Search for the cell housing the specified text and yield its (x, y) center coordinate. 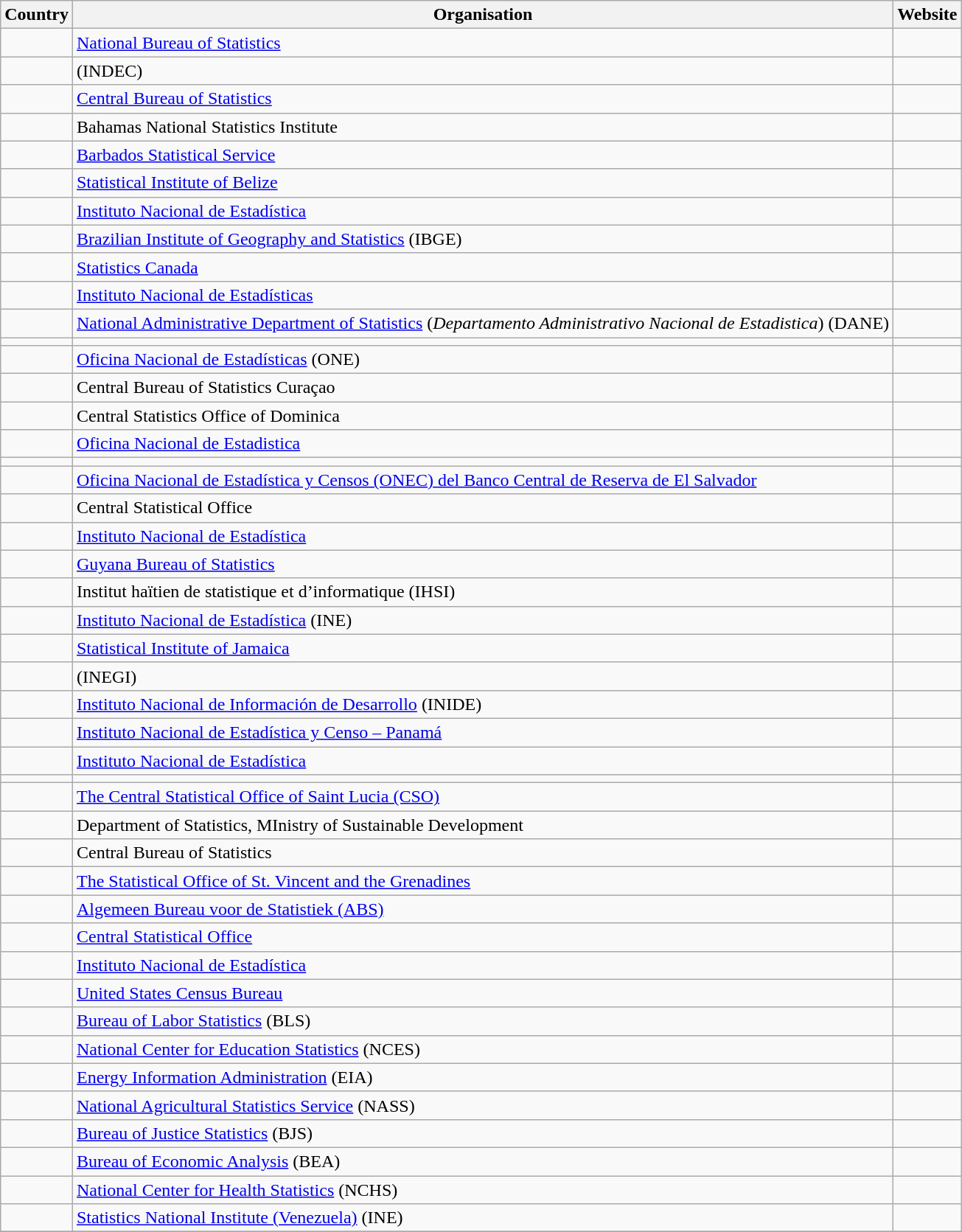
Organisation (482, 15)
Bureau of Justice Statistics (BJS) (482, 1133)
Guyana Bureau of Statistics (482, 564)
National Administrative Department of Statistics (Departamento Administrativo Nacional de Estadistica) (DANE) (482, 323)
Website (927, 15)
Instituto Nacional de Estadística (INE) (482, 620)
Department of Statistics, MInistry of Sustainable Development (482, 825)
National Agricultural Statistics Service (NASS) (482, 1105)
Statistical Institute of Belize (482, 183)
Brazilian Institute of Geography and Statistics (IBGE) (482, 239)
Instituto Nacional de Estadística y Censo – Panamá (482, 732)
Bureau of Labor Statistics (BLS) (482, 1021)
Oficina Nacional de Estadística y Censos (ONEC) del Banco Central de Reserva de El Salvador (482, 480)
The Central Statistical Office of Saint Lucia (CSO) (482, 797)
Institut haïtien de statistique et d’informatique (IHSI) (482, 592)
Oficina Nacional de Estadísticas (ONE) (482, 360)
(INDEC) (482, 71)
Instituto Nacional de Información de Desarrollo (INIDE) (482, 704)
Energy Information Administration (EIA) (482, 1077)
Algemeen Bureau voor de Statistiek (ABS) (482, 909)
Instituto Nacional de Estadísticas (482, 295)
The Statistical Office of St. Vincent and the Grenadines (482, 881)
National Bureau of Statistics (482, 43)
United States Census Bureau (482, 993)
Statistics Canada (482, 267)
Statistical Institute of Jamaica (482, 648)
Bureau of Economic Analysis (BEA) (482, 1161)
National Center for Health Statistics (NCHS) (482, 1189)
Central Bureau of Statistics Curaçao (482, 388)
Country (37, 15)
Central Statistics Office of Dominica (482, 416)
Statistics National Institute (Venezuela) (INE) (482, 1218)
National Center for Education Statistics (NCES) (482, 1049)
(INEGI) (482, 676)
Bahamas National Statistics Institute (482, 127)
Oficina Nacional de Estadistica (482, 444)
Barbados Statistical Service (482, 155)
